Find where the given text appears and provide that cell's center as (x, y) coordinate. 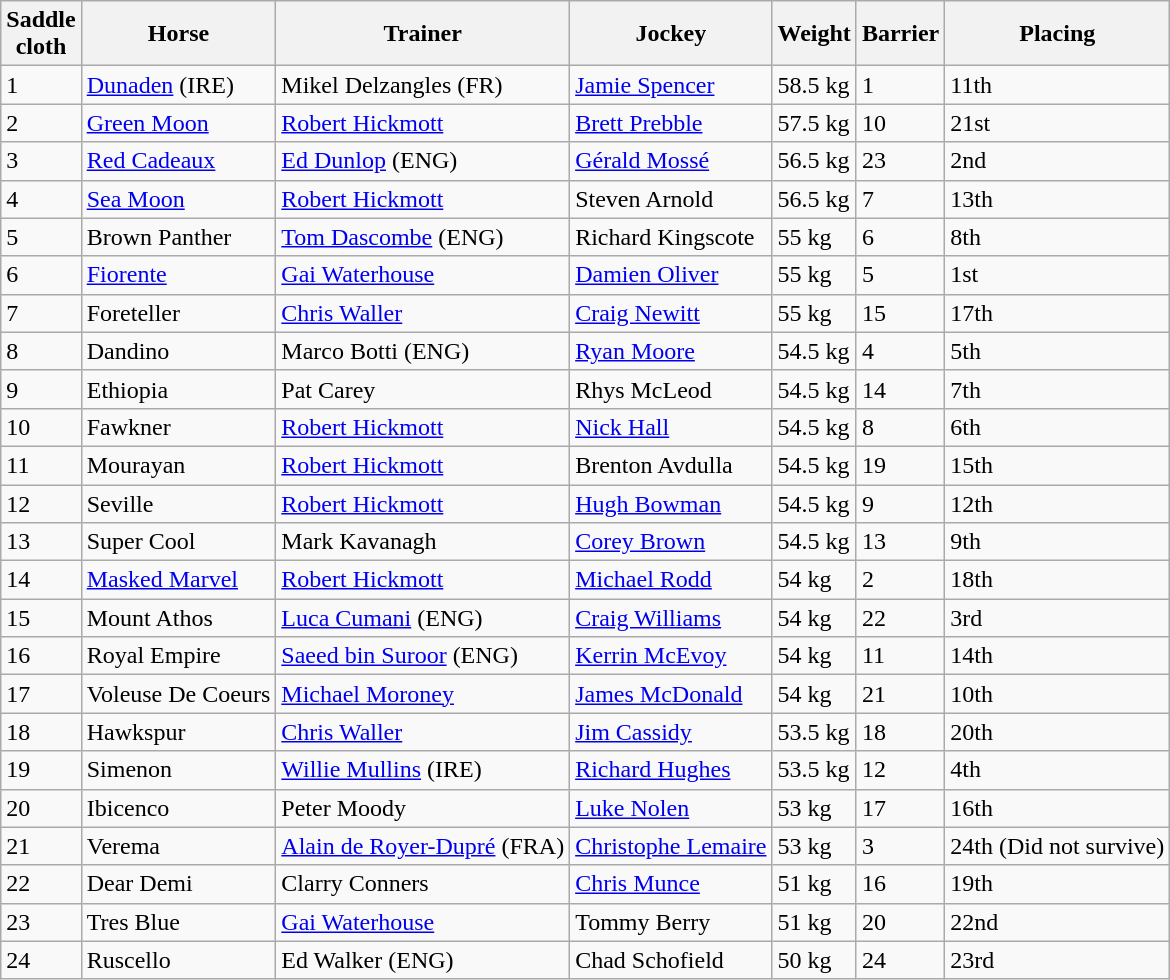
6th (1058, 427)
5th (1058, 351)
19th (1058, 884)
24th (Did not survive) (1058, 846)
8th (1058, 237)
Richard Hughes (671, 770)
Corey Brown (671, 542)
50 kg (814, 960)
Dear Demi (178, 884)
10th (1058, 694)
Dunaden (IRE) (178, 85)
Simenon (178, 770)
James McDonald (671, 694)
Rhys McLeod (671, 389)
Richard Kingscote (671, 237)
Mark Kavanagh (423, 542)
Seville (178, 503)
Saddlecloth (41, 34)
Gérald Mossé (671, 161)
12th (1058, 503)
Voleuse De Coeurs (178, 694)
Tommy Berry (671, 922)
23rd (1058, 960)
Saeed bin Suroor (ENG) (423, 656)
58.5 kg (814, 85)
Ed Walker (ENG) (423, 960)
Christophe Lemaire (671, 846)
Fiorente (178, 275)
Green Moon (178, 123)
Peter Moody (423, 808)
Chris Munce (671, 884)
Ed Dunlop (ENG) (423, 161)
21st (1058, 123)
Nick Hall (671, 427)
Luke Nolen (671, 808)
Willie Mullins (IRE) (423, 770)
Luca Cumani (ENG) (423, 618)
Sea Moon (178, 199)
Craig Newitt (671, 313)
11th (1058, 85)
13th (1058, 199)
Royal Empire (178, 656)
Ibicenco (178, 808)
2nd (1058, 161)
16th (1058, 808)
Tom Dascombe (ENG) (423, 237)
Masked Marvel (178, 580)
9th (1058, 542)
Ethiopia (178, 389)
Red Cadeaux (178, 161)
Dandino (178, 351)
Craig Williams (671, 618)
Barrier (900, 34)
Mikel Delzangles (FR) (423, 85)
Foreteller (178, 313)
18th (1058, 580)
Hawkspur (178, 732)
Marco Botti (ENG) (423, 351)
17th (1058, 313)
Placing (1058, 34)
Clarry Conners (423, 884)
Alain de Royer-Dupré (FRA) (423, 846)
Verema (178, 846)
Hugh Bowman (671, 503)
Michael Rodd (671, 580)
Horse (178, 34)
Mount Athos (178, 618)
Kerrin McEvoy (671, 656)
7th (1058, 389)
Tres Blue (178, 922)
14th (1058, 656)
3rd (1058, 618)
Super Cool (178, 542)
4th (1058, 770)
57.5 kg (814, 123)
Pat Carey (423, 389)
Brett Prebble (671, 123)
20th (1058, 732)
Ruscello (178, 960)
Jamie Spencer (671, 85)
Fawkner (178, 427)
1st (1058, 275)
Mourayan (178, 465)
Brown Panther (178, 237)
Weight (814, 34)
Damien Oliver (671, 275)
Jim Cassidy (671, 732)
Chad Schofield (671, 960)
Jockey (671, 34)
Trainer (423, 34)
Steven Arnold (671, 199)
15th (1058, 465)
Michael Moroney (423, 694)
Ryan Moore (671, 351)
Brenton Avdulla (671, 465)
22nd (1058, 922)
